Capture the cell that displays the provided text and extract its [x, y] central coordinate. 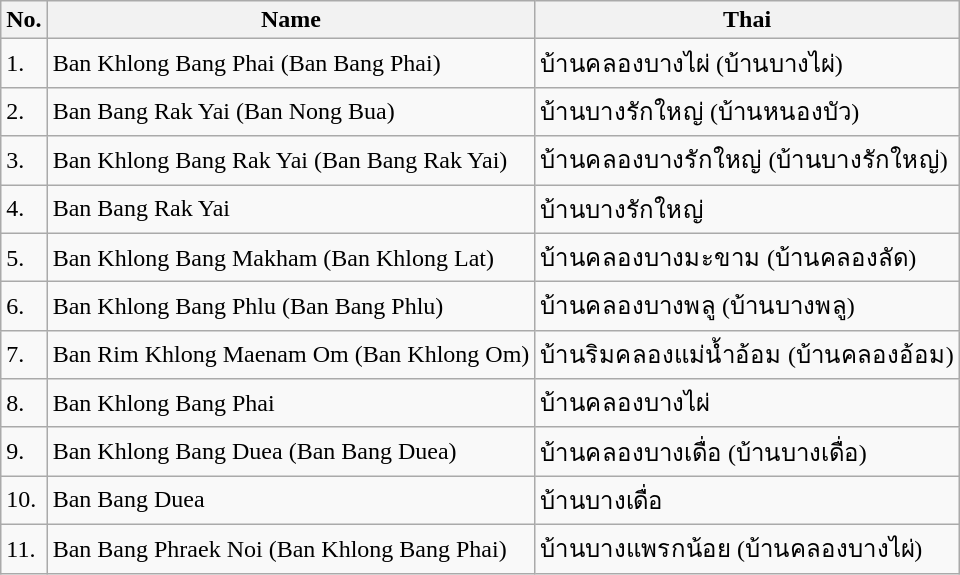
Ban Bang Rak Yai (Ban Nong Bua) [291, 112]
Ban Bang Rak Yai [291, 208]
Ban Khlong Bang Phai [291, 404]
บ้านคลองบางเดื่อ (บ้านบางเดื่อ) [748, 452]
Ban Bang Phraek Noi (Ban Khlong Bang Phai) [291, 548]
Ban Khlong Bang Rak Yai (Ban Bang Rak Yai) [291, 160]
บ้านบางเดื่อ [748, 500]
5. [24, 258]
6. [24, 306]
Ban Khlong Bang Phlu (Ban Bang Phlu) [291, 306]
Ban Khlong Bang Phai (Ban Bang Phai) [291, 64]
Name [291, 20]
บ้านริมคลองแม่น้ำอ้อม (บ้านคลองอ้อม) [748, 354]
Ban Bang Duea [291, 500]
1. [24, 64]
บ้านคลองบางรักใหญ่ (บ้านบางรักใหญ่) [748, 160]
Ban Rim Khlong Maenam Om (Ban Khlong Om) [291, 354]
บ้านบางรักใหญ่ (บ้านหนองบัว) [748, 112]
7. [24, 354]
2. [24, 112]
3. [24, 160]
11. [24, 548]
8. [24, 404]
4. [24, 208]
บ้านคลองบางพลู (บ้านบางพลู) [748, 306]
10. [24, 500]
9. [24, 452]
บ้านคลองบางไผ่ [748, 404]
บ้านคลองบางไผ่ (บ้านบางไผ่) [748, 64]
Ban Khlong Bang Makham (Ban Khlong Lat) [291, 258]
No. [24, 20]
บ้านคลองบางมะขาม (บ้านคลองลัด) [748, 258]
Thai [748, 20]
Ban Khlong Bang Duea (Ban Bang Duea) [291, 452]
บ้านบางรักใหญ่ [748, 208]
บ้านบางแพรกน้อย (บ้านคลองบางไผ่) [748, 548]
